Return the [x, y] coordinate for the center point of the cell that contains the specified text.  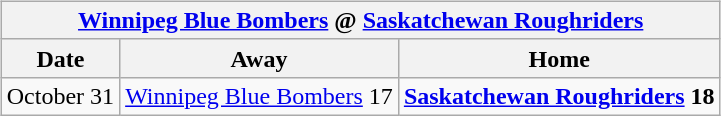
Date [60, 58]
October 31 [60, 96]
Away [260, 58]
Winnipeg Blue Bombers @ Saskatchewan Roughriders [360, 20]
Winnipeg Blue Bombers 17 [260, 96]
Saskatchewan Roughriders 18 [559, 96]
Home [559, 58]
